Determine the (x, y) coordinate at the center of the cell enclosing the given text.  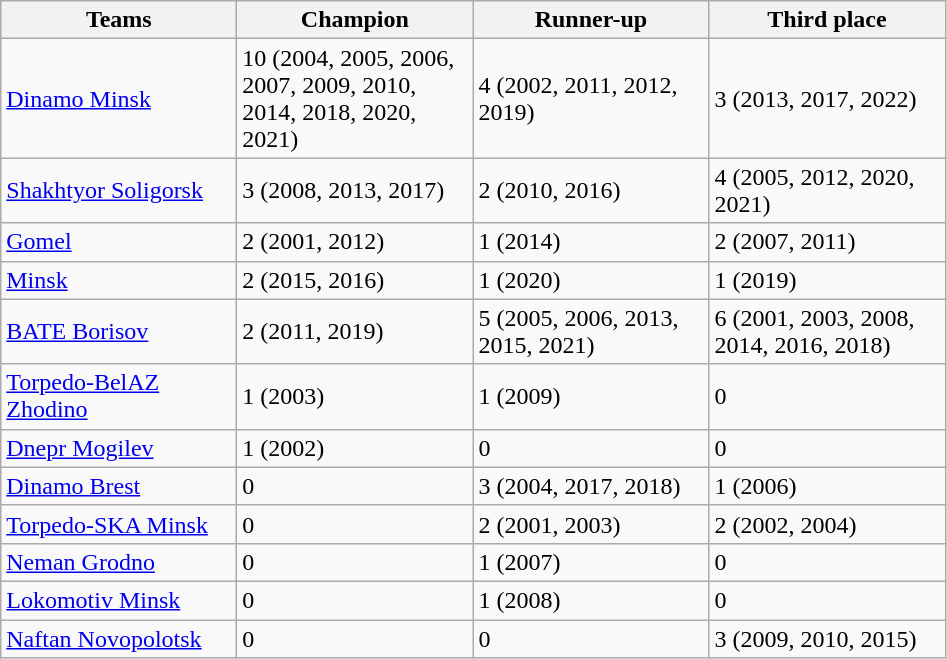
3 (2004, 2017, 2018) (591, 486)
2 (2001, 2003) (591, 524)
6 (2001, 2003, 2008, 2014, 2016, 2018) (827, 332)
Shakhtyor Soligorsk (119, 190)
2 (2010, 2016) (591, 190)
3 (2008, 2013, 2017) (355, 190)
Naftan Novopolotsk (119, 639)
3 (2009, 2010, 2015) (827, 639)
Minsk (119, 280)
1 (2019) (827, 280)
BATE Borisov (119, 332)
1 (2009) (591, 396)
Runner-up (591, 20)
2 (2011, 2019) (355, 332)
1 (2014) (591, 242)
Torpedo-SKA Minsk (119, 524)
2 (2002, 2004) (827, 524)
4 (2002, 2011, 2012, 2019) (591, 98)
Gomel (119, 242)
Dinamo Minsk (119, 98)
1 (2002) (355, 448)
Champion (355, 20)
5 (2005, 2006, 2013, 2015, 2021) (591, 332)
2 (2007, 2011) (827, 242)
1 (2020) (591, 280)
Neman Grodno (119, 562)
Dinamo Brest (119, 486)
Lokomotiv Minsk (119, 600)
10 (2004, 2005, 2006, 2007, 2009, 2010, 2014, 2018, 2020, 2021) (355, 98)
Third place (827, 20)
2 (2015, 2016) (355, 280)
Teams (119, 20)
1 (2006) (827, 486)
1 (2007) (591, 562)
Torpedo-BelAZ Zhodino (119, 396)
Dnepr Mogilev (119, 448)
3 (2013, 2017, 2022) (827, 98)
4 (2005, 2012, 2020, 2021) (827, 190)
2 (2001, 2012) (355, 242)
1 (2008) (591, 600)
1 (2003) (355, 396)
